Provide the (x, y) coordinate of the cell's center where the given text is located.  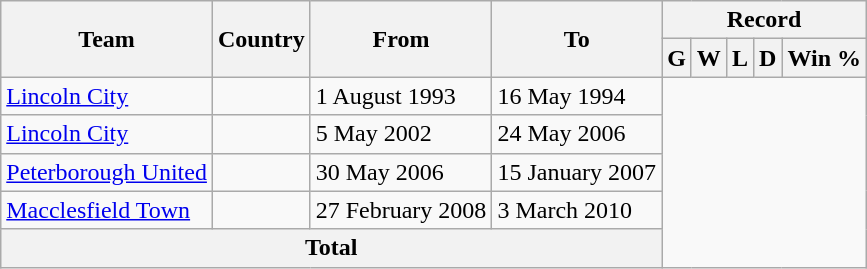
Team (107, 39)
Macclesfield Town (107, 210)
1 August 1993 (401, 96)
15 January 2007 (577, 172)
Record (764, 20)
From (401, 39)
3 March 2010 (577, 210)
30 May 2006 (401, 172)
27 February 2008 (401, 210)
D (767, 58)
16 May 1994 (577, 96)
G (677, 58)
To (577, 39)
Total (332, 248)
Win % (824, 58)
W (708, 58)
5 May 2002 (401, 134)
24 May 2006 (577, 134)
Peterborough United (107, 172)
Country (261, 39)
L (740, 58)
